Identify which cell holds the provided text, then report its (x, y) central coordinate. 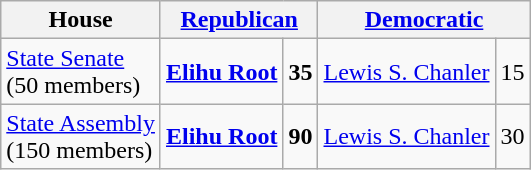
Democratic (424, 20)
House (81, 20)
90 (300, 136)
State Assembly (150 members) (81, 136)
35 (300, 72)
State Senate (50 members) (81, 72)
Republican (239, 20)
30 (512, 136)
15 (512, 72)
